Capture the cell that displays the provided text and extract its (X, Y) central coordinate. 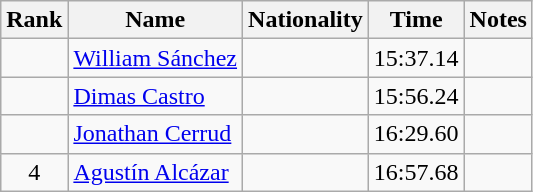
Time (416, 20)
16:29.60 (416, 134)
15:37.14 (416, 58)
William Sánchez (156, 58)
Dimas Castro (156, 96)
Nationality (306, 20)
4 (34, 172)
Agustín Alcázar (156, 172)
16:57.68 (416, 172)
Jonathan Cerrud (156, 134)
Rank (34, 20)
Name (156, 20)
15:56.24 (416, 96)
Notes (498, 20)
